Output the (X, Y) coordinate of the center of the cell containing the given text.  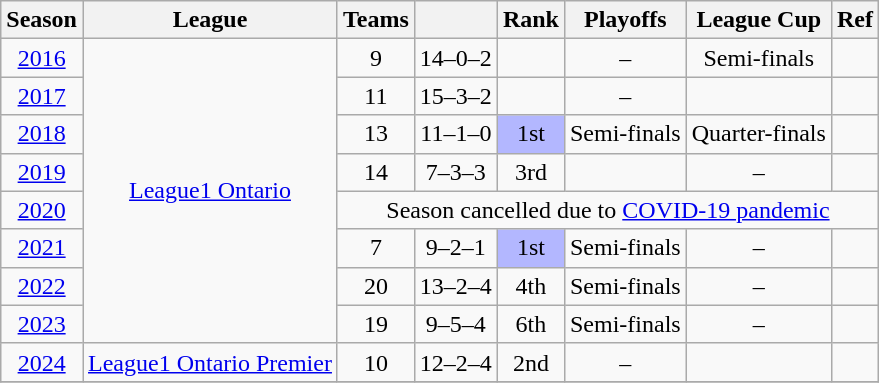
7 (376, 248)
Season (42, 20)
2018 (42, 134)
13–2–4 (456, 286)
11 (376, 96)
7–3–3 (456, 172)
14–0–2 (456, 58)
League1 Ontario Premier (210, 362)
Playoffs (625, 20)
League1 Ontario (210, 191)
2019 (42, 172)
League (210, 20)
3rd (530, 172)
12–2–4 (456, 362)
9–2–1 (456, 248)
19 (376, 324)
9 (376, 58)
Quarter-finals (758, 134)
14 (376, 172)
Rank (530, 20)
2023 (42, 324)
2021 (42, 248)
6th (530, 324)
Season cancelled due to COVID-19 pandemic (608, 210)
2024 (42, 362)
Ref (854, 20)
2022 (42, 286)
2nd (530, 362)
20 (376, 286)
4th (530, 286)
11–1–0 (456, 134)
2020 (42, 210)
10 (376, 362)
9–5–4 (456, 324)
2017 (42, 96)
15–3–2 (456, 96)
13 (376, 134)
2016 (42, 58)
League Cup (758, 20)
Teams (376, 20)
